Search for the cell housing the specified text and yield its [X, Y] center coordinate. 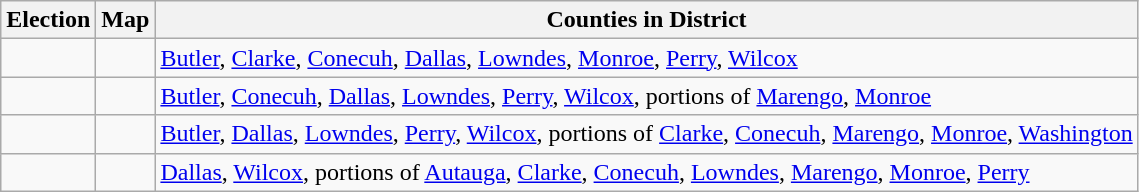
Butler, Clarke, Conecuh, Dallas, Lowndes, Monroe, Perry, Wilcox [646, 58]
Election [48, 20]
Butler, Conecuh, Dallas, Lowndes, Perry, Wilcox, portions of Marengo, Monroe [646, 96]
Butler, Dallas, Lowndes, Perry, Wilcox, portions of Clarke, Conecuh, Marengo, Monroe, Washington [646, 134]
Map [126, 20]
Dallas, Wilcox, portions of Autauga, Clarke, Conecuh, Lowndes, Marengo, Monroe, Perry [646, 172]
Counties in District [646, 20]
